Extract the (X, Y) coordinate from the center of the cell holding the provided text.  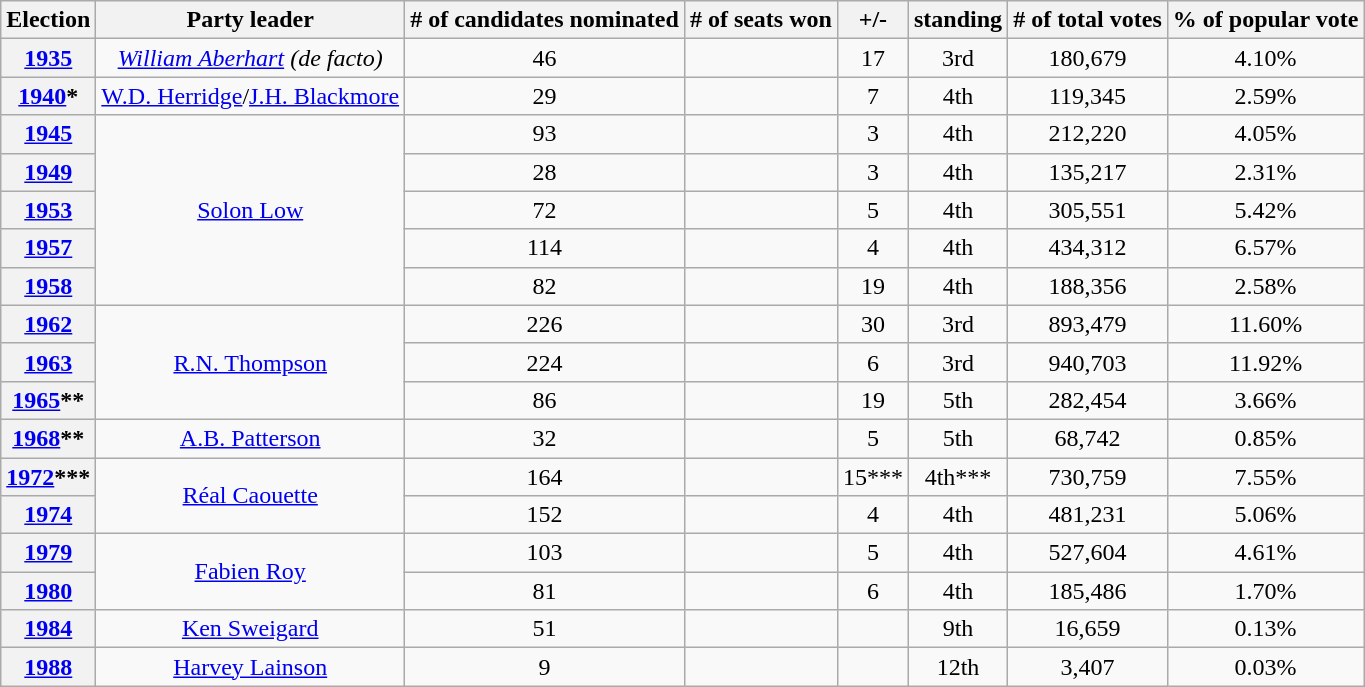
Election (48, 20)
28 (545, 172)
434,312 (1088, 248)
119,345 (1088, 96)
4.05% (1266, 134)
17 (872, 58)
29 (545, 96)
# of candidates nominated (545, 20)
6.57% (1266, 248)
2.58% (1266, 286)
893,479 (1088, 324)
51 (545, 629)
527,604 (1088, 553)
0.85% (1266, 438)
226 (545, 324)
81 (545, 591)
2.31% (1266, 172)
11.60% (1266, 324)
2.59% (1266, 96)
# of seats won (760, 20)
46 (545, 58)
16,659 (1088, 629)
0.13% (1266, 629)
1958 (48, 286)
standing (958, 20)
Solon Low (250, 210)
93 (545, 134)
5.42% (1266, 210)
0.03% (1266, 667)
164 (545, 477)
82 (545, 286)
68,742 (1088, 438)
730,759 (1088, 477)
1968** (48, 438)
1945 (48, 134)
4.10% (1266, 58)
A.B. Patterson (250, 438)
1949 (48, 172)
135,217 (1088, 172)
12th (958, 667)
114 (545, 248)
% of popular vote (1266, 20)
212,220 (1088, 134)
1940* (48, 96)
# of total votes (1088, 20)
1984 (48, 629)
152 (545, 515)
1980 (48, 591)
W.D. Herridge/J.H. Blackmore (250, 96)
185,486 (1088, 591)
188,356 (1088, 286)
15*** (872, 477)
5.06% (1266, 515)
11.92% (1266, 362)
1972*** (48, 477)
7 (872, 96)
1.70% (1266, 591)
1935 (48, 58)
1988 (48, 667)
Harvey Lainson (250, 667)
4.61% (1266, 553)
9 (545, 667)
32 (545, 438)
Fabien Roy (250, 572)
1957 (48, 248)
9th (958, 629)
940,703 (1088, 362)
1979 (48, 553)
Ken Sweigard (250, 629)
180,679 (1088, 58)
86 (545, 400)
282,454 (1088, 400)
30 (872, 324)
1953 (48, 210)
William Aberhart (de facto) (250, 58)
Party leader (250, 20)
1963 (48, 362)
3.66% (1266, 400)
3,407 (1088, 667)
72 (545, 210)
103 (545, 553)
Réal Caouette (250, 496)
224 (545, 362)
1962 (48, 324)
4th*** (958, 477)
R.N. Thompson (250, 362)
7.55% (1266, 477)
481,231 (1088, 515)
1965** (48, 400)
1974 (48, 515)
305,551 (1088, 210)
+/- (872, 20)
